Return [x, y] of the center of cell containing provided text 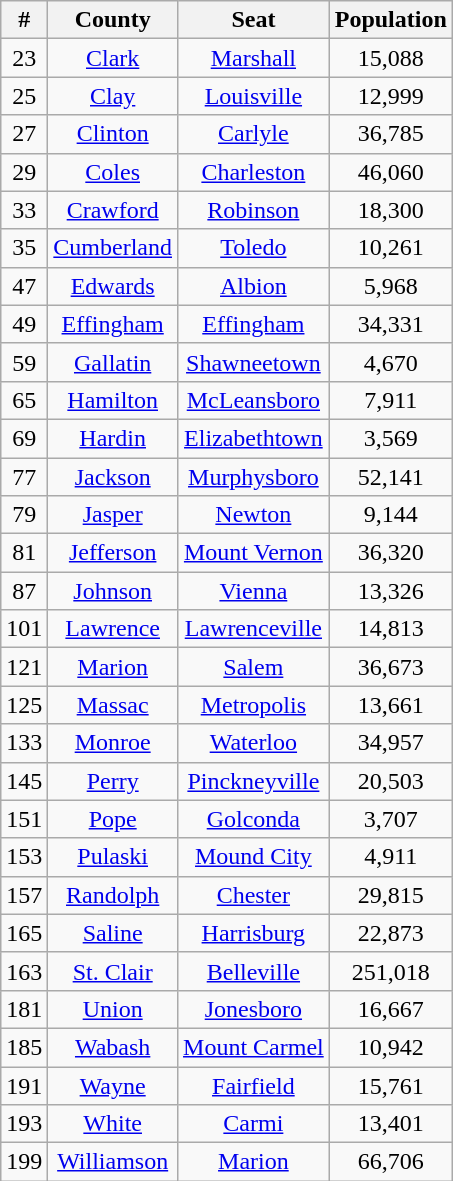
Shawneetown [254, 362]
46,060 [390, 172]
Monroe [113, 743]
193 [24, 1124]
36,785 [390, 134]
Seat [254, 20]
34,957 [390, 743]
Pope [113, 819]
49 [24, 324]
Harrisburg [254, 933]
Williamson [113, 1162]
Hardin [113, 438]
County [113, 20]
Saline [113, 933]
Crawford [113, 210]
15,088 [390, 58]
101 [24, 629]
Randolph [113, 895]
65 [24, 400]
Robinson [254, 210]
133 [24, 743]
Clinton [113, 134]
33 [24, 210]
Hamilton [113, 400]
Mount Vernon [254, 553]
29,815 [390, 895]
36,320 [390, 553]
145 [24, 781]
Pinckneyville [254, 781]
Cumberland [113, 248]
69 [24, 438]
157 [24, 895]
9,144 [390, 515]
Murphysboro [254, 477]
Massac [113, 705]
Coles [113, 172]
12,999 [390, 96]
22,873 [390, 933]
165 [24, 933]
Carmi [254, 1124]
7,911 [390, 400]
White [113, 1124]
20,503 [390, 781]
Lawrence [113, 629]
16,667 [390, 1009]
Mount Carmel [254, 1047]
199 [24, 1162]
3,707 [390, 819]
15,761 [390, 1085]
Jackson [113, 477]
Perry [113, 781]
Metropolis [254, 705]
McLeansboro [254, 400]
Waterloo [254, 743]
Johnson [113, 591]
3,569 [390, 438]
Marshall [254, 58]
Clark [113, 58]
Jasper [113, 515]
13,326 [390, 591]
Vienna [254, 591]
35 [24, 248]
Wabash [113, 1047]
163 [24, 971]
Carlyle [254, 134]
Pulaski [113, 857]
Albion [254, 286]
251,018 [390, 971]
47 [24, 286]
181 [24, 1009]
5,968 [390, 286]
18,300 [390, 210]
Louisville [254, 96]
34,331 [390, 324]
Wayne [113, 1085]
4,911 [390, 857]
79 [24, 515]
191 [24, 1085]
Charleston [254, 172]
52,141 [390, 477]
Union [113, 1009]
Salem [254, 667]
Belleville [254, 971]
Fairfield [254, 1085]
Lawrenceville [254, 629]
125 [24, 705]
185 [24, 1047]
151 [24, 819]
10,942 [390, 1047]
14,813 [390, 629]
121 [24, 667]
23 [24, 58]
Golconda [254, 819]
27 [24, 134]
4,670 [390, 362]
13,401 [390, 1124]
Mound City [254, 857]
87 [24, 591]
77 [24, 477]
66,706 [390, 1162]
29 [24, 172]
Population [390, 20]
Jonesboro [254, 1009]
# [24, 20]
St. Clair [113, 971]
36,673 [390, 667]
Toledo [254, 248]
Elizabethtown [254, 438]
153 [24, 857]
Jefferson [113, 553]
59 [24, 362]
Clay [113, 96]
Gallatin [113, 362]
81 [24, 553]
Chester [254, 895]
25 [24, 96]
10,261 [390, 248]
13,661 [390, 705]
Newton [254, 515]
Edwards [113, 286]
